Identify which cell holds the provided text, then report its [x, y] central coordinate. 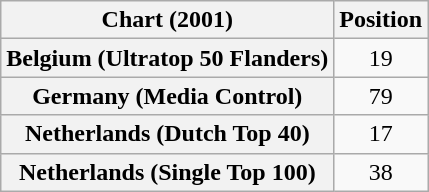
Position [381, 20]
17 [381, 134]
79 [381, 96]
19 [381, 58]
Netherlands (Dutch Top 40) [168, 134]
Netherlands (Single Top 100) [168, 172]
Chart (2001) [168, 20]
Belgium (Ultratop 50 Flanders) [168, 58]
Germany (Media Control) [168, 96]
38 [381, 172]
